Provide the (x, y) coordinate of the cell's center where the given text is located.  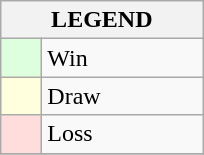
Win (122, 58)
Draw (122, 96)
Loss (122, 134)
LEGEND (102, 20)
